Return the (x, y) coordinate for the center point of the cell that contains the specified text.  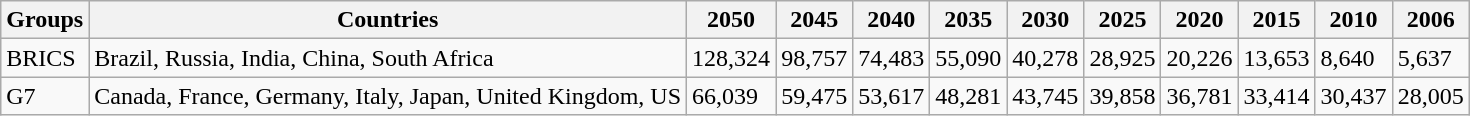
2030 (1046, 20)
2020 (1200, 20)
98,757 (814, 58)
Countries (388, 20)
8,640 (1354, 58)
2050 (732, 20)
2035 (968, 20)
33,414 (1276, 96)
74,483 (892, 58)
43,745 (1046, 96)
40,278 (1046, 58)
48,281 (968, 96)
Canada, France, Germany, Italy, Japan, United Kingdom, US (388, 96)
53,617 (892, 96)
2006 (1430, 20)
39,858 (1122, 96)
2040 (892, 20)
13,653 (1276, 58)
G7 (45, 96)
BRICS (45, 58)
28,925 (1122, 58)
66,039 (732, 96)
28,005 (1430, 96)
128,324 (732, 58)
30,437 (1354, 96)
5,637 (1430, 58)
2045 (814, 20)
2010 (1354, 20)
2015 (1276, 20)
Groups (45, 20)
55,090 (968, 58)
59,475 (814, 96)
2025 (1122, 20)
36,781 (1200, 96)
Brazil, Russia, India, China, South Africa (388, 58)
20,226 (1200, 58)
